Detect which cell encompasses the target text, then output its (X, Y) center coordinate. 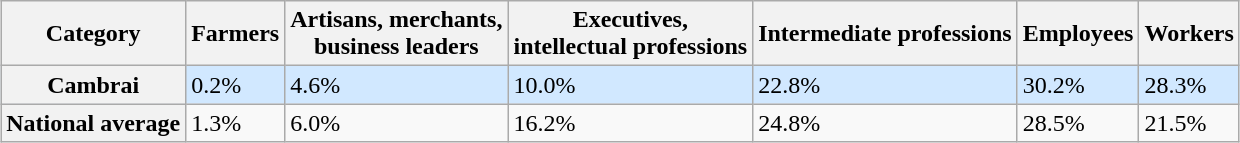
21.5% (1189, 123)
16.2% (630, 123)
Executives,intellectual professions (630, 34)
22.8% (886, 85)
Employees (1078, 34)
30.2% (1078, 85)
24.8% (886, 123)
Workers (1189, 34)
10.0% (630, 85)
28.3% (1189, 85)
Cambrai (94, 85)
Intermediate professions (886, 34)
National average (94, 123)
Category (94, 34)
0.2% (236, 85)
4.6% (396, 85)
Artisans, merchants,business leaders (396, 34)
6.0% (396, 123)
Farmers (236, 34)
1.3% (236, 123)
28.5% (1078, 123)
